Detect which cell encompasses the target text, then output its [X, Y] center coordinate. 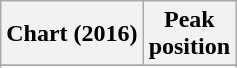
Peak position [189, 34]
Chart (2016) [72, 34]
